Search for the cell housing the specified text and yield its [x, y] center coordinate. 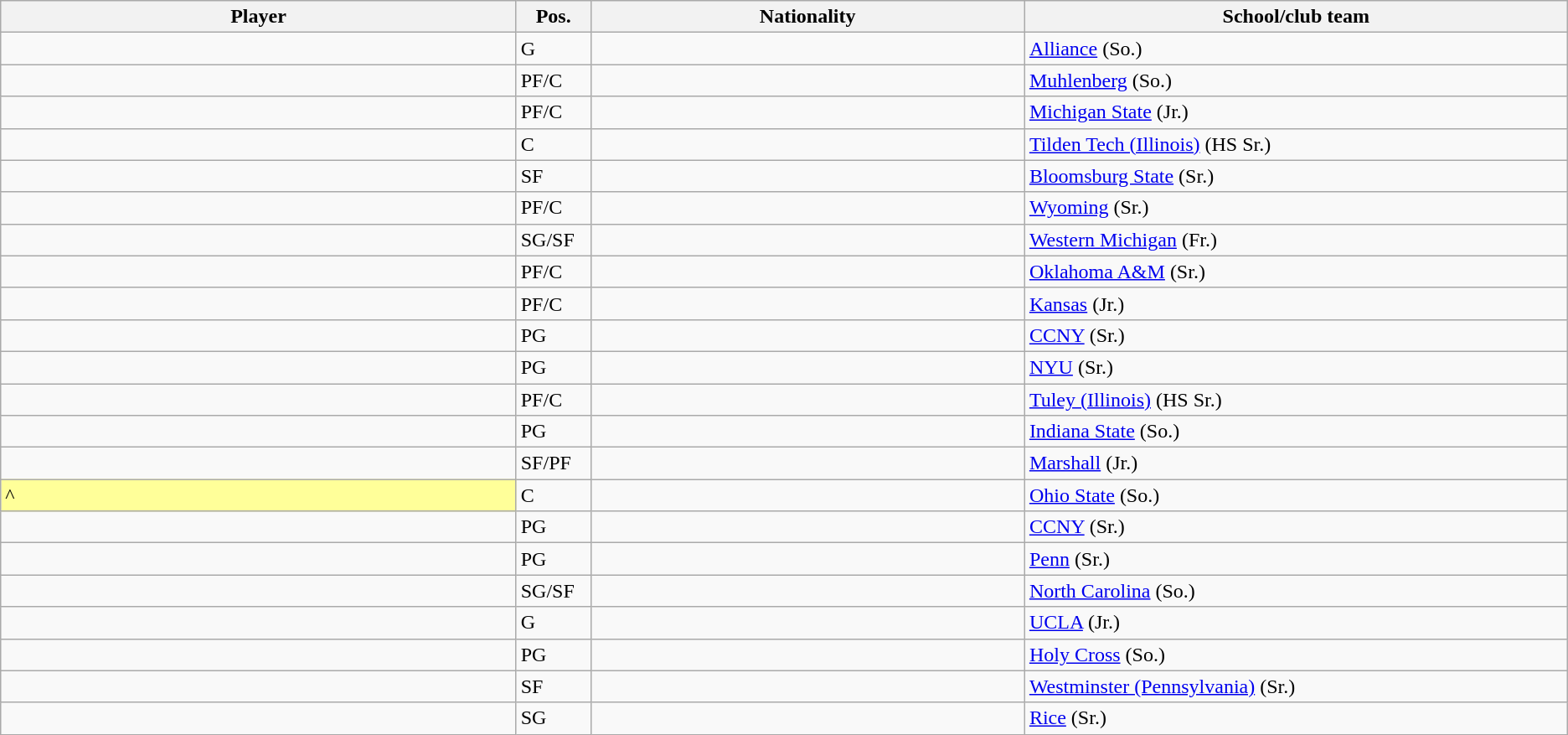
Tilden Tech (Illinois) (HS Sr.) [1296, 144]
Nationality [807, 17]
SF/PF [553, 463]
^ [258, 495]
Indiana State (So.) [1296, 432]
School/club team [1296, 17]
Alliance (So.) [1296, 49]
Wyoming (Sr.) [1296, 208]
Player [258, 17]
Western Michigan (Fr.) [1296, 240]
SG [553, 718]
Michigan State (Jr.) [1296, 112]
Tuley (Illinois) (HS Sr.) [1296, 400]
Holy Cross (So.) [1296, 655]
Muhlenberg (So.) [1296, 80]
Westminster (Pennsylvania) (Sr.) [1296, 686]
Pos. [553, 17]
Rice (Sr.) [1296, 718]
UCLA (Jr.) [1296, 623]
Marshall (Jr.) [1296, 463]
NYU (Sr.) [1296, 367]
Ohio State (So.) [1296, 495]
Bloomsburg State (Sr.) [1296, 176]
Kansas (Jr.) [1296, 303]
Penn (Sr.) [1296, 559]
Oklahoma A&M (Sr.) [1296, 272]
North Carolina (So.) [1296, 591]
